Scan for the cell matching the given text and deliver its (x, y) coordinate at center. 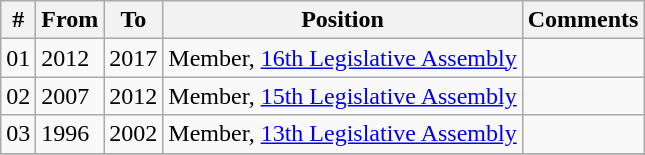
Comments (583, 20)
01 (18, 58)
To (134, 20)
Member, 13th Legislative Assembly (342, 134)
# (18, 20)
2017 (134, 58)
2002 (134, 134)
Position (342, 20)
From (70, 20)
2007 (70, 96)
Member, 15th Legislative Assembly (342, 96)
1996 (70, 134)
03 (18, 134)
Member, 16th Legislative Assembly (342, 58)
02 (18, 96)
